Find where the given text appears and provide that cell's center as (X, Y) coordinate. 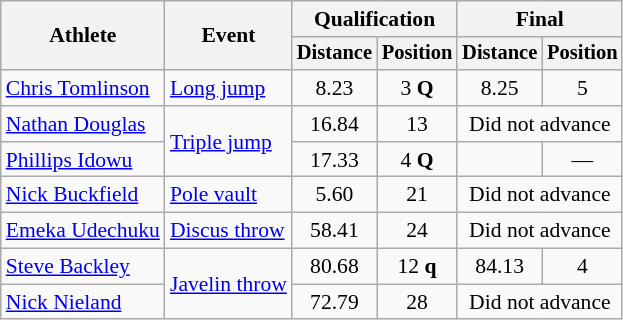
Final (540, 19)
3 Q (417, 88)
24 (417, 231)
Event (228, 36)
8.23 (334, 88)
4 Q (417, 160)
Long jump (228, 88)
16.84 (334, 124)
Phillips Idowu (83, 160)
4 (582, 267)
Pole vault (228, 195)
Nick Buckfield (83, 195)
8.25 (500, 88)
Athlete (83, 36)
80.68 (334, 267)
17.33 (334, 160)
13 (417, 124)
Nick Nieland (83, 302)
Emeka Udechuku (83, 231)
Chris Tomlinson (83, 88)
21 (417, 195)
72.79 (334, 302)
Qualification (374, 19)
— (582, 160)
Steve Backley (83, 267)
28 (417, 302)
Triple jump (228, 142)
12 q (417, 267)
5 (582, 88)
58.41 (334, 231)
84.13 (500, 267)
Nathan Douglas (83, 124)
Discus throw (228, 231)
5.60 (334, 195)
Javelin throw (228, 284)
